Search for the cell housing the specified text and yield its [x, y] center coordinate. 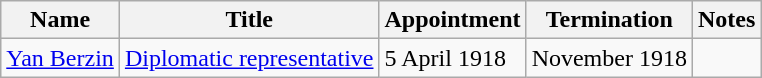
Appointment [452, 20]
Yan Berzin [60, 58]
Diplomatic representative [249, 58]
Title [249, 20]
Notes [726, 20]
November 1918 [609, 58]
Name [60, 20]
Termination [609, 20]
5 April 1918 [452, 58]
